Extract the [x, y] coordinate from the center of the cell holding the provided text.  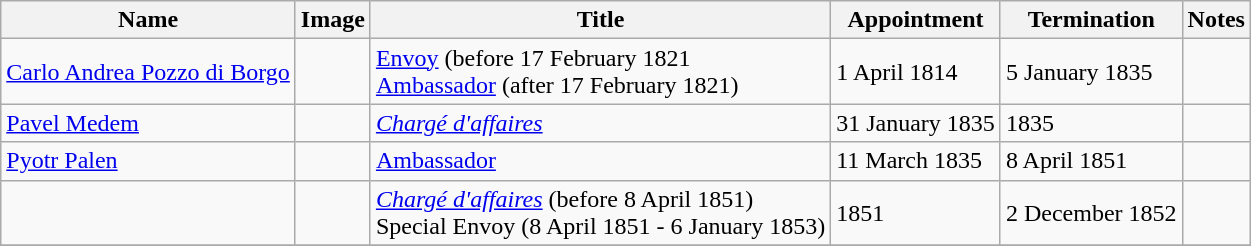
Name [148, 20]
Ambassador [600, 161]
Envoy (before 17 February 1821Ambassador (after 17 February 1821) [600, 72]
Pyotr Palen [148, 161]
1835 [1091, 123]
8 April 1851 [1091, 161]
31 January 1835 [916, 123]
Pavel Medem [148, 123]
Chargé d'affaires [600, 123]
5 January 1835 [1091, 72]
Carlo Andrea Pozzo di Borgo [148, 72]
Image [332, 20]
11 March 1835 [916, 161]
Appointment [916, 20]
Chargé d'affaires (before 8 April 1851)Special Envoy (8 April 1851 - 6 January 1853) [600, 212]
1 April 1814 [916, 72]
Notes [1216, 20]
Termination [1091, 20]
Title [600, 20]
1851 [916, 212]
2 December 1852 [1091, 212]
